Provide the (x, y) coordinate of the cell's center where the given text is located.  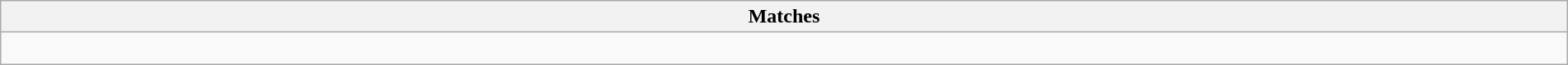
Matches (784, 17)
